Determine the (x, y) coordinate at the center of the cell enclosing the given text.  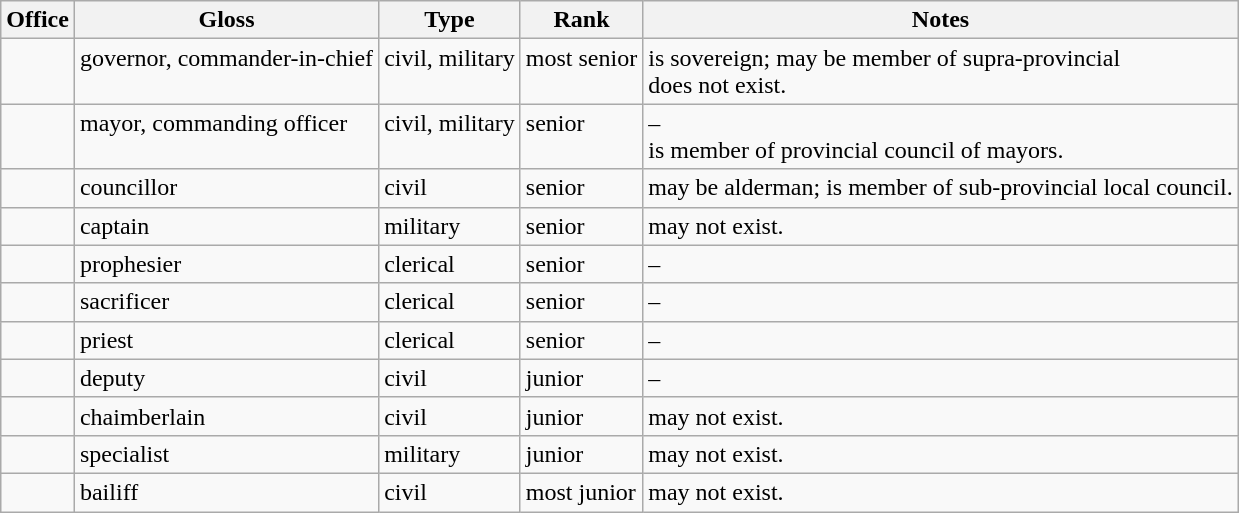
chaimberlain (226, 416)
deputy (226, 378)
prophesier (226, 264)
sacrificer (226, 302)
is sovereign; may be member of supra-provincial does not exist. (941, 72)
Notes (941, 20)
Gloss (226, 20)
most senior (581, 72)
priest (226, 340)
Type (450, 20)
governor, commander-in-chief (226, 72)
captain (226, 226)
Rank (581, 20)
councillor (226, 188)
bailiff (226, 492)
Office (38, 20)
may be alderman; is member of sub-provincial local council. (941, 188)
most junior (581, 492)
specialist (226, 454)
– is member of provincial council of mayors. (941, 136)
mayor, commanding officer (226, 136)
